Extract the (x, y) coordinate from the center of the cell holding the provided text.  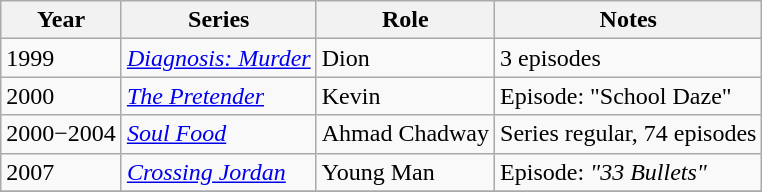
Series (218, 20)
Episode: "33 Bullets" (628, 172)
Notes (628, 20)
Young Man (405, 172)
Diagnosis: Murder (218, 58)
3 episodes (628, 58)
2000−2004 (62, 134)
Crossing Jordan (218, 172)
Ahmad Chadway (405, 134)
Soul Food (218, 134)
Series regular, 74 episodes (628, 134)
The Pretender (218, 96)
Role (405, 20)
Dion (405, 58)
Kevin (405, 96)
2007 (62, 172)
1999 (62, 58)
Year (62, 20)
2000 (62, 96)
Episode: "School Daze" (628, 96)
